Return the [x, y] coordinate for the center point of the cell that contains the specified text.  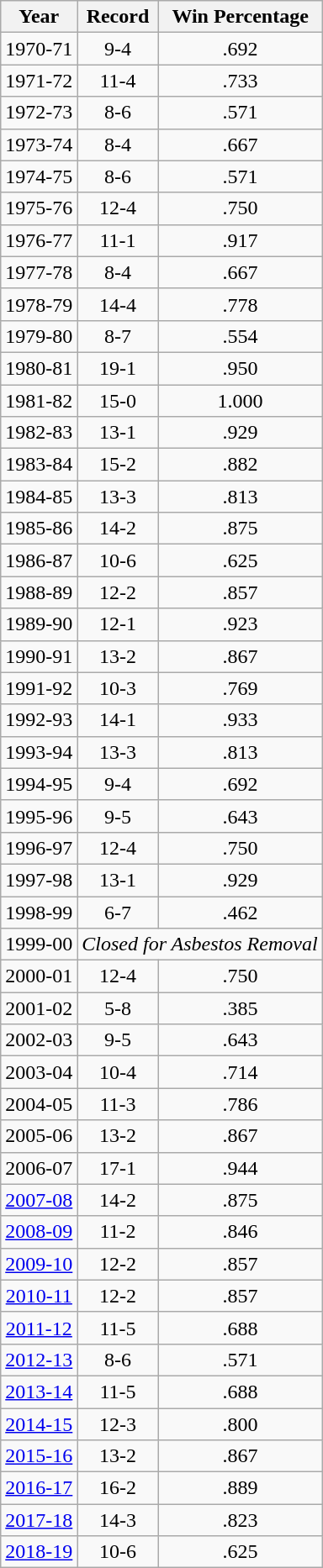
14-3 [118, 1520]
1973-74 [39, 145]
1989-90 [39, 624]
2007-08 [39, 1200]
2004-05 [39, 1104]
.944 [241, 1168]
1982-83 [39, 433]
19-1 [118, 368]
1971-72 [39, 81]
2013-14 [39, 1392]
.462 [241, 912]
2003-04 [39, 1072]
16-2 [118, 1488]
.950 [241, 368]
1978-79 [39, 304]
1994-95 [39, 784]
Year [39, 17]
2001-02 [39, 1008]
14-1 [118, 720]
15-2 [118, 465]
2000-01 [39, 976]
.889 [241, 1488]
2010-11 [39, 1296]
2011-12 [39, 1328]
1986-87 [39, 560]
.778 [241, 304]
11-4 [118, 81]
1983-84 [39, 465]
1975-76 [39, 208]
1998-99 [39, 912]
2014-15 [39, 1424]
1988-89 [39, 592]
1984-85 [39, 497]
2017-18 [39, 1520]
.823 [241, 1520]
10-3 [118, 688]
1974-75 [39, 176]
.385 [241, 1008]
2009-10 [39, 1264]
10-4 [118, 1072]
1.000 [241, 401]
Win Percentage [241, 17]
Record [118, 17]
.714 [241, 1072]
2002-03 [39, 1040]
1991-92 [39, 688]
11-3 [118, 1104]
.800 [241, 1424]
1993-94 [39, 752]
.917 [241, 240]
Closed for Asbestos Removal [200, 944]
.846 [241, 1232]
2012-13 [39, 1360]
2006-07 [39, 1168]
.733 [241, 81]
1970-71 [39, 49]
1976-77 [39, 240]
11-2 [118, 1232]
.554 [241, 336]
.923 [241, 624]
1977-78 [39, 272]
11-1 [118, 240]
1985-86 [39, 529]
12-3 [118, 1424]
8-7 [118, 336]
1999-00 [39, 944]
1997-98 [39, 880]
1990-91 [39, 656]
2015-16 [39, 1456]
6-7 [118, 912]
14-4 [118, 304]
.882 [241, 465]
17-1 [118, 1168]
.933 [241, 720]
5-8 [118, 1008]
1979-80 [39, 336]
1995-96 [39, 816]
12-1 [118, 624]
2016-17 [39, 1488]
1980-81 [39, 368]
2018-19 [39, 1552]
1992-93 [39, 720]
2005-06 [39, 1136]
15-0 [118, 401]
1996-97 [39, 848]
1972-73 [39, 113]
.786 [241, 1104]
1981-82 [39, 401]
2008-09 [39, 1232]
.769 [241, 688]
